Capture the cell that displays the provided text and extract its [x, y] central coordinate. 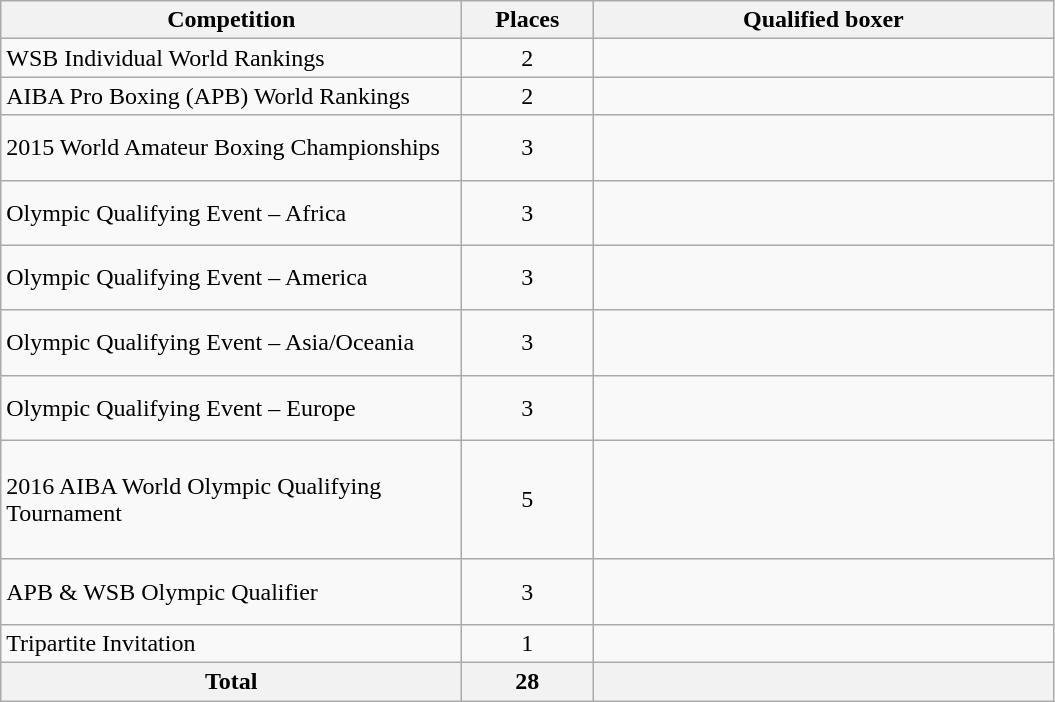
Olympic Qualifying Event – America [232, 278]
Qualified boxer [824, 20]
Total [232, 681]
WSB Individual World Rankings [232, 58]
APB & WSB Olympic Qualifier [232, 592]
Tripartite Invitation [232, 643]
1 [528, 643]
Olympic Qualifying Event – Europe [232, 408]
2016 AIBA World Olympic Qualifying Tournament [232, 500]
AIBA Pro Boxing (APB) World Rankings [232, 96]
28 [528, 681]
Places [528, 20]
Olympic Qualifying Event – Africa [232, 212]
Competition [232, 20]
Olympic Qualifying Event – Asia/Oceania [232, 342]
5 [528, 500]
2015 World Amateur Boxing Championships [232, 148]
